Scan for the cell matching the given text and deliver its [X, Y] coordinate at center. 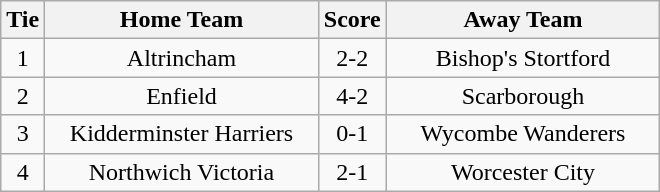
Northwich Victoria [182, 172]
Wycombe Wanderers [523, 134]
Altrincham [182, 58]
Bishop's Stortford [523, 58]
2-2 [352, 58]
4-2 [352, 96]
2 [23, 96]
Home Team [182, 20]
3 [23, 134]
0-1 [352, 134]
Away Team [523, 20]
Score [352, 20]
Scarborough [523, 96]
2-1 [352, 172]
Enfield [182, 96]
Tie [23, 20]
1 [23, 58]
Kidderminster Harriers [182, 134]
4 [23, 172]
Worcester City [523, 172]
